Detect which cell encompasses the target text, then output its (x, y) center coordinate. 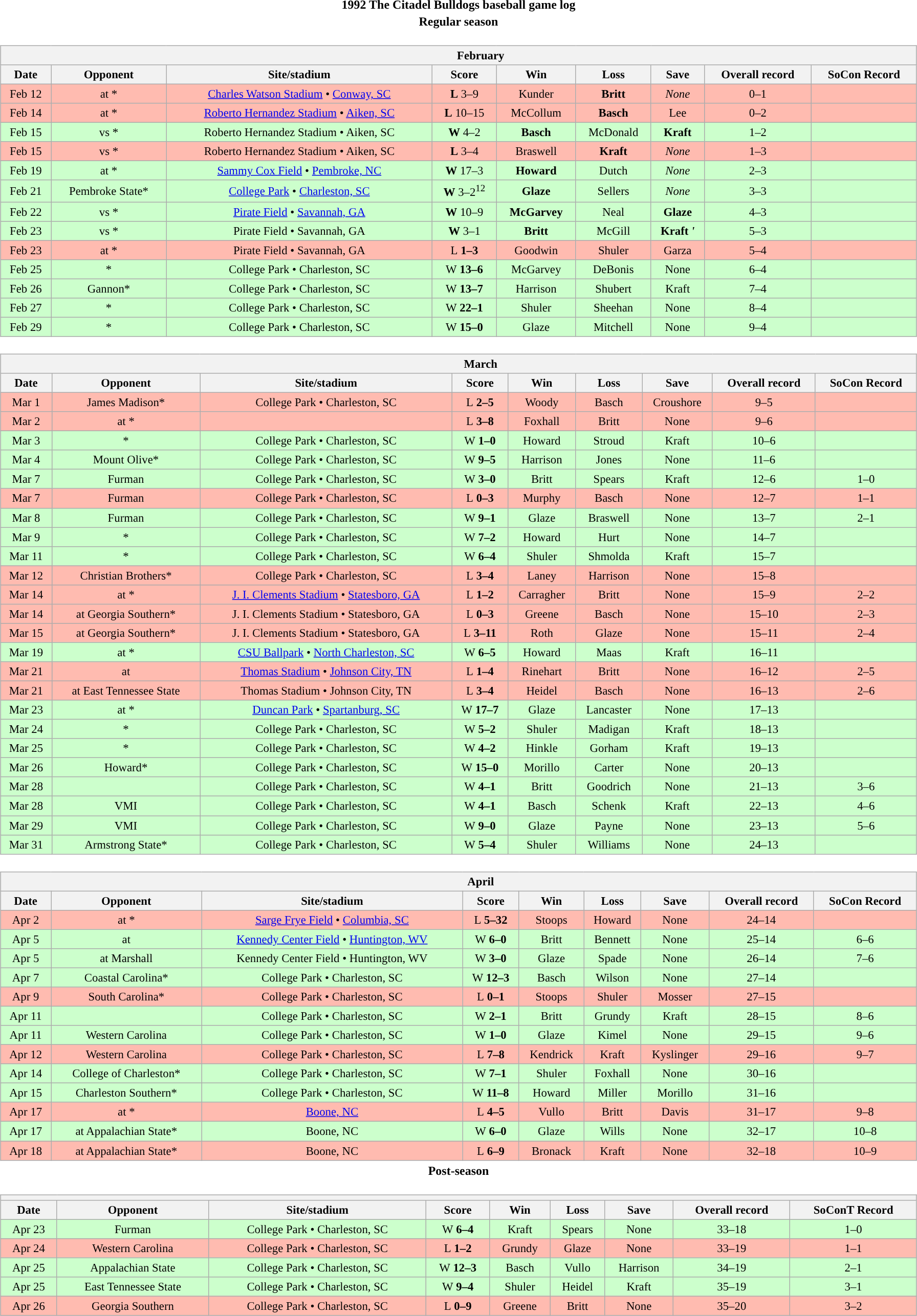
28–15 (761, 1016)
Mar 23 (27, 710)
Feb 29 (26, 327)
10–8 (865, 1131)
L 3–9 (465, 94)
25–14 (761, 939)
Duncan Park • Spartanburg, SC (326, 710)
Mar 15 (27, 633)
Mount Olive* (126, 460)
Mar 8 (27, 518)
L 3–11 (480, 633)
Mar 2 (27, 421)
Madigan (609, 729)
10–9 (865, 1150)
3–3 (758, 191)
18–13 (763, 729)
Goodwin (536, 250)
12–7 (763, 498)
Pembroke State* (108, 191)
Apr 26 (29, 1306)
31–16 (761, 1093)
L 2–5 (480, 402)
March (458, 364)
DeBonis (613, 269)
Carter (609, 768)
Laney (541, 575)
Armstrong State* (126, 844)
W 13–6 (465, 269)
Payne (609, 825)
24–13 (763, 844)
Goodrich (609, 787)
Williams (609, 844)
8–6 (865, 1016)
5–4 (758, 250)
W 7–1 (491, 1074)
Shubert (613, 288)
Mar 19 (27, 652)
7–4 (758, 288)
27–15 (761, 997)
1–3 (758, 151)
Sarge Frye Field • Columbia, SC (332, 920)
Apr 12 (26, 1055)
W 9–5 (480, 460)
Shmolda (609, 556)
Feb 22 (26, 212)
15–10 (763, 614)
L 5–32 (491, 920)
Gannon* (108, 288)
Neal (613, 212)
W 17–7 (480, 710)
16–13 (763, 690)
W 6–5 (480, 652)
Apr 15 (26, 1093)
Mar 25 (27, 748)
9–5 (763, 402)
2–2 (866, 594)
9–4 (758, 327)
Davis (674, 1112)
Jones (609, 460)
3–2 (854, 1306)
15–9 (763, 594)
4–6 (866, 806)
Maas (609, 652)
McCollum (536, 113)
0–2 (758, 113)
Kyslinger (674, 1055)
at East Tennessee State (126, 690)
L 7–8 (491, 1055)
Lee (678, 113)
35–20 (732, 1306)
Wilson (612, 977)
W 13–7 (465, 288)
Mar 24 (27, 729)
College of Charleston* (127, 1074)
W 22–1 (465, 308)
Carragher (541, 594)
Apr 23 (29, 1229)
Garza (678, 250)
16–11 (763, 652)
1–2 (758, 132)
9–8 (865, 1112)
W 2–1 (491, 1016)
McDonald (613, 132)
L 3–8 (480, 421)
29–15 (761, 1035)
Charles Watson Stadium • Conway, SC (299, 94)
Feb 21 (26, 191)
23–13 (763, 825)
L 0–9 (458, 1306)
20–13 (763, 768)
11–6 (763, 460)
14–7 (763, 537)
W 11–8 (491, 1093)
Bennett (612, 939)
33–19 (732, 1248)
3–6 (866, 787)
W 9–4 (458, 1287)
McGill (613, 231)
31–17 (761, 1112)
Mar 29 (27, 825)
Kunder (536, 94)
April (458, 881)
16–12 (763, 672)
W 7–2 (480, 537)
W 9–1 (480, 518)
Miller (612, 1093)
10–6 (763, 441)
Stroud (609, 441)
2–6 (866, 690)
Apr 18 (26, 1150)
8–4 (758, 308)
L 4–5 (491, 1112)
Mosser (674, 997)
27–14 (761, 977)
Roth (541, 633)
Mar 26 (27, 768)
4–3 (758, 212)
7–6 (865, 958)
Hinkle (541, 748)
Mar 4 (27, 460)
Charleston Southern* (127, 1093)
34–19 (732, 1267)
26–14 (761, 958)
Mar 1 (27, 402)
5–3 (758, 231)
Feb 19 (26, 171)
W 17–3 (465, 171)
21–13 (763, 787)
30–16 (761, 1074)
3–1 (854, 1287)
L 10–15 (465, 113)
32–18 (761, 1150)
Feb 25 (26, 269)
Mar 11 (27, 556)
Mitchell (613, 327)
Croushore (678, 402)
Hurt (609, 537)
Howard* (126, 768)
Coastal Carolina* (127, 977)
Feb 14 (26, 113)
Christian Brothers* (126, 575)
South Carolina* (127, 997)
6–6 (865, 939)
Mar 3 (27, 441)
22–13 (763, 806)
W 5–4 (480, 844)
0–1 (758, 94)
33–18 (732, 1229)
Feb 27 (26, 308)
Georgia Southern (133, 1306)
East Tennessee State (133, 1287)
Apr 2 (26, 920)
15–11 (763, 633)
2–4 (866, 633)
29–16 (761, 1055)
James Madison* (126, 402)
Wills (612, 1131)
Sheehan (613, 308)
Mar 9 (27, 537)
L 1–4 (480, 672)
Sellers (613, 191)
Apr 14 (26, 1074)
19–13 (763, 748)
L 6–9 (491, 1150)
5–6 (866, 825)
12–6 (763, 479)
Apr 7 (26, 977)
Sammy Cox Field • Pembroke, NC (299, 171)
35–19 (732, 1287)
Kimel (612, 1035)
6–4 (758, 269)
Mar 12 (27, 575)
Spade (612, 958)
at Marshall (127, 958)
W 10–9 (465, 212)
Murphy (541, 498)
9–7 (865, 1055)
Lancaster (609, 710)
L 0–1 (491, 997)
Dutch (613, 171)
Gorham (609, 748)
13–7 (763, 518)
Schenk (609, 806)
Apr 9 (26, 997)
W 5–2 (480, 729)
L 1–3 (465, 250)
Kraft ' (678, 231)
Feb 12 (26, 94)
W 3–1 (465, 231)
Bronack (552, 1150)
Kendrick (552, 1055)
15–7 (763, 556)
Apr 24 (29, 1248)
W 9–0 (480, 825)
Appalachian State (133, 1267)
Rinehart (541, 672)
15–8 (763, 575)
2–5 (866, 672)
Woody (541, 402)
Mar 31 (27, 844)
32–17 (761, 1131)
W 3–212 (465, 191)
24–14 (761, 920)
SoConT Record (854, 1210)
February (458, 55)
CSU Ballpark • North Charleston, SC (326, 652)
17–13 (763, 710)
Feb 26 (26, 288)
